Capture the cell that displays the provided text and extract its (x, y) central coordinate. 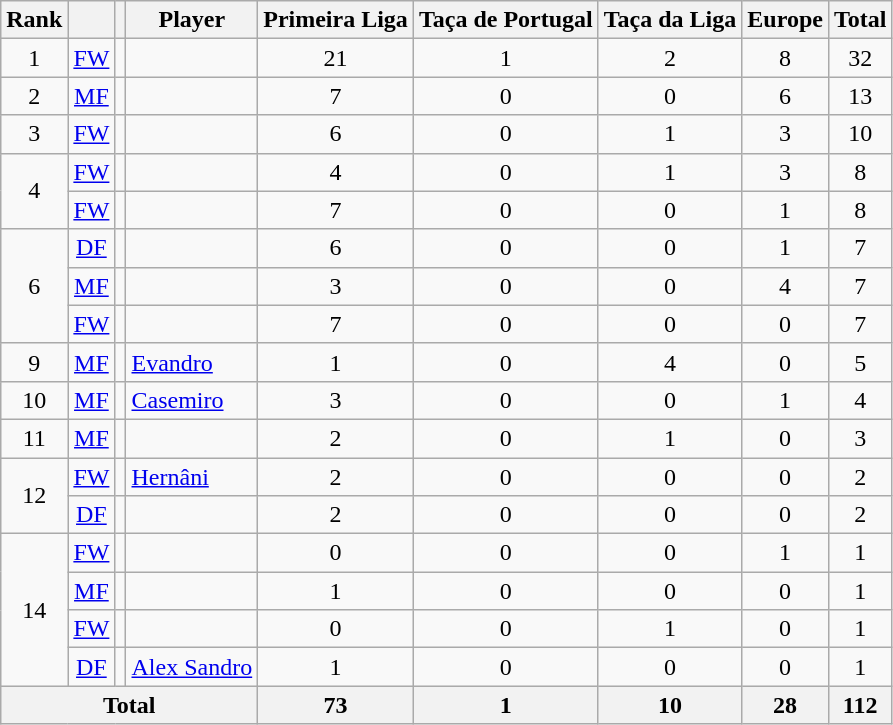
9 (34, 362)
Alex Sandro (192, 667)
12 (34, 496)
Primeira Liga (336, 20)
112 (860, 705)
21 (336, 58)
73 (336, 705)
Player (192, 20)
28 (786, 705)
Hernâni (192, 477)
Rank (34, 20)
11 (34, 438)
14 (34, 610)
32 (860, 58)
Evandro (192, 362)
13 (860, 96)
Europe (786, 20)
5 (860, 362)
Taça de Portugal (506, 20)
Taça da Liga (670, 20)
Casemiro (192, 400)
